Detect which cell encompasses the target text, then output its (X, Y) center coordinate. 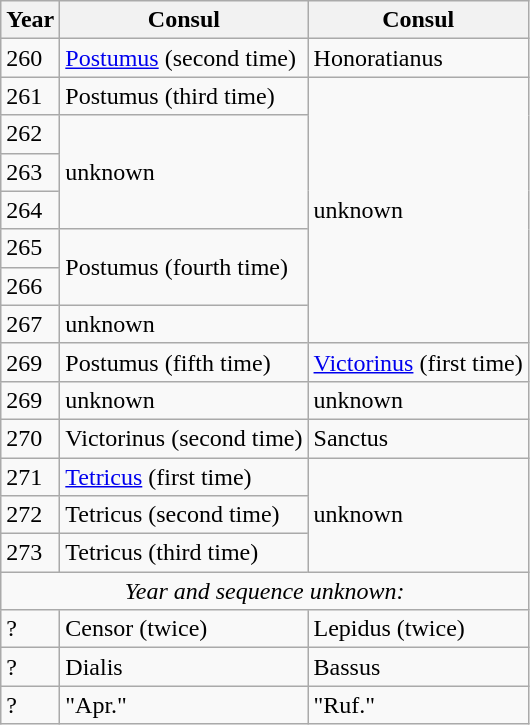
265 (30, 248)
"Apr." (184, 705)
Year (30, 20)
Victorinus (second time) (184, 438)
264 (30, 210)
Tetricus (first time) (184, 477)
Postumus (second time) (184, 58)
270 (30, 438)
Tetricus (second time) (184, 515)
261 (30, 96)
Honoratianus (418, 58)
267 (30, 324)
Sanctus (418, 438)
272 (30, 515)
Bassus (418, 667)
273 (30, 553)
Dialis (184, 667)
Postumus (fourth time) (184, 267)
Victorinus (first time) (418, 362)
262 (30, 134)
Year and sequence unknown: (265, 591)
Tetricus (third time) (184, 553)
"Ruf." (418, 705)
Censor (twice) (184, 629)
Postumus (third time) (184, 96)
Lepidus (twice) (418, 629)
Postumus (fifth time) (184, 362)
260 (30, 58)
266 (30, 286)
263 (30, 172)
271 (30, 477)
